Determine the (x, y) coordinate at the center of the cell enclosing the given text.  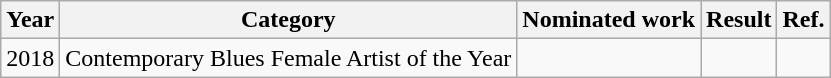
Category (288, 20)
2018 (30, 58)
Year (30, 20)
Nominated work (609, 20)
Contemporary Blues Female Artist of the Year (288, 58)
Ref. (804, 20)
Result (739, 20)
